Find where the given text appears and provide that cell's center as (X, Y) coordinate. 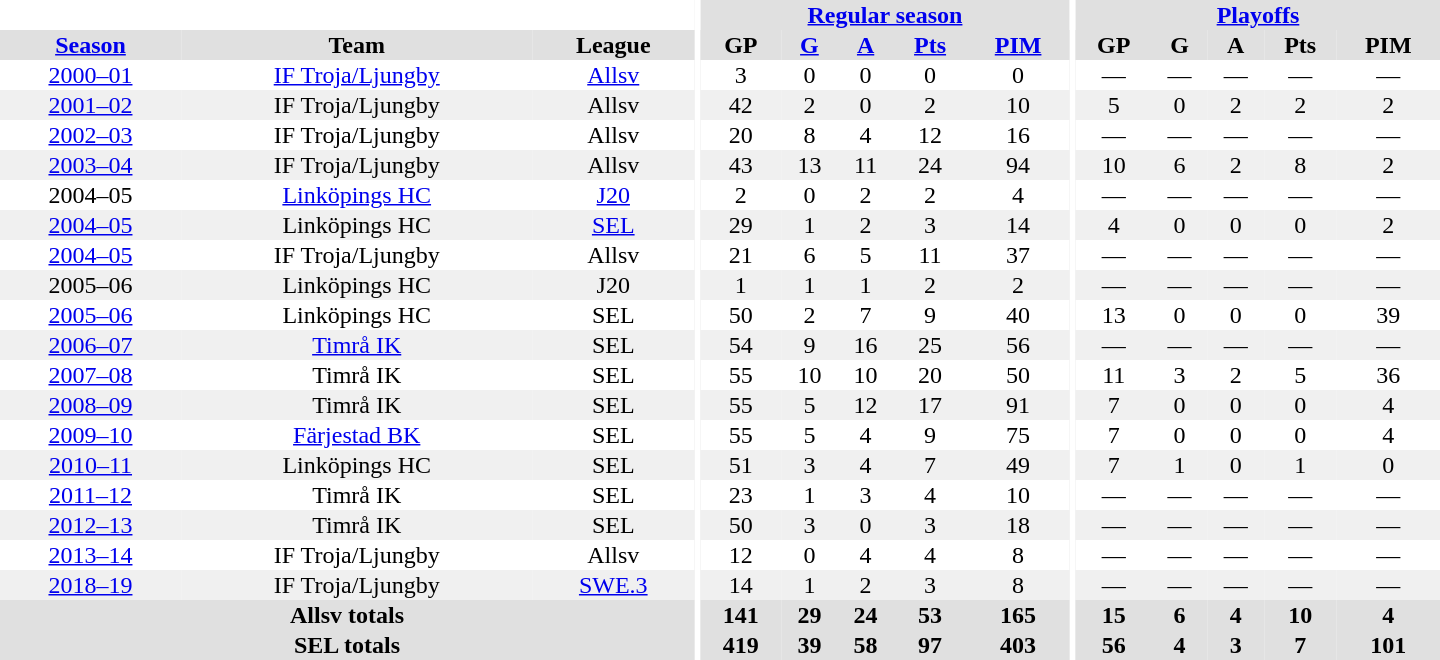
2008–09 (90, 405)
36 (1388, 375)
37 (1018, 255)
54 (740, 345)
419 (740, 645)
2013–14 (90, 555)
94 (1018, 165)
23 (740, 495)
SEL totals (347, 645)
91 (1018, 405)
2007–08 (90, 375)
2006–07 (90, 345)
101 (1388, 645)
42 (740, 105)
2002–03 (90, 135)
21 (740, 255)
53 (930, 615)
43 (740, 165)
2003–04 (90, 165)
49 (1018, 465)
2009–10 (90, 435)
2010–11 (90, 465)
75 (1018, 435)
Färjestad BK (357, 435)
2000–01 (90, 75)
403 (1018, 645)
Regular season (884, 15)
141 (740, 615)
2012–13 (90, 525)
Playoffs (1258, 15)
2001–02 (90, 105)
Season (90, 45)
Team (357, 45)
58 (866, 645)
97 (930, 645)
2018–19 (90, 585)
15 (1114, 615)
25 (930, 345)
League (613, 45)
40 (1018, 315)
165 (1018, 615)
SWE.3 (613, 585)
51 (740, 465)
Allsv totals (347, 615)
17 (930, 405)
18 (1018, 525)
2011–12 (90, 495)
